Detect which cell encompasses the target text, then output its (x, y) center coordinate. 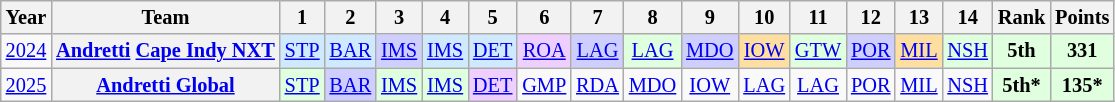
Andretti Cape Indy NXT (166, 51)
Team (166, 17)
6 (544, 17)
2 (351, 17)
331 (1082, 51)
5th (1022, 51)
5 (492, 17)
7 (598, 17)
GTW (818, 51)
9 (710, 17)
3 (399, 17)
Andretti Global (166, 85)
2025 (26, 85)
10 (764, 17)
RDA (598, 85)
Year (26, 17)
135* (1082, 85)
12 (870, 17)
ROA (544, 51)
Points (1082, 17)
4 (445, 17)
Rank (1022, 17)
13 (918, 17)
11 (818, 17)
2024 (26, 51)
8 (652, 17)
GMP (544, 85)
1 (302, 17)
5th* (1022, 85)
14 (967, 17)
